Search for the cell housing the specified text and yield its [x, y] center coordinate. 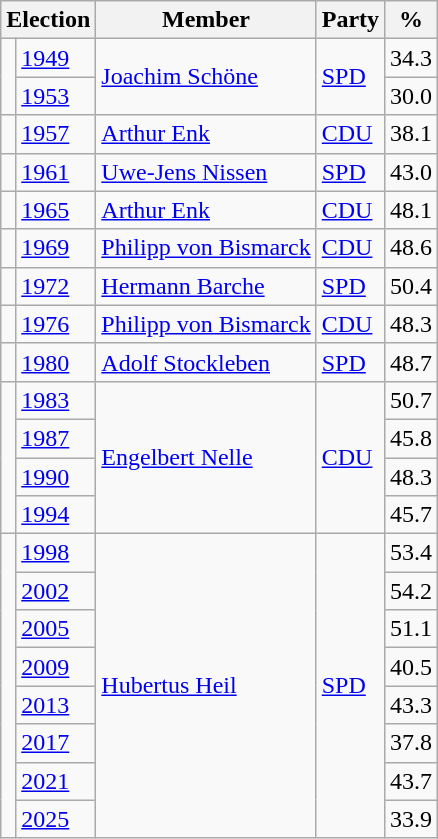
2013 [56, 705]
48.1 [412, 210]
1953 [56, 96]
Engelbert Nelle [206, 457]
1980 [56, 362]
Party [350, 20]
48.7 [412, 362]
Adolf Stockleben [206, 362]
1965 [56, 210]
37.8 [412, 743]
30.0 [412, 96]
Uwe-Jens Nissen [206, 172]
51.1 [412, 629]
1994 [56, 515]
Joachim Schöne [206, 77]
Hubertus Heil [206, 686]
50.7 [412, 400]
2021 [56, 781]
1949 [56, 58]
% [412, 20]
2025 [56, 819]
1976 [56, 324]
2002 [56, 591]
Election [48, 20]
2017 [56, 743]
1987 [56, 438]
54.2 [412, 591]
45.7 [412, 515]
50.4 [412, 286]
2005 [56, 629]
33.9 [412, 819]
48.6 [412, 248]
1998 [56, 553]
53.4 [412, 553]
1961 [56, 172]
43.0 [412, 172]
1983 [56, 400]
45.8 [412, 438]
1990 [56, 477]
2009 [56, 667]
1969 [56, 248]
43.7 [412, 781]
Hermann Barche [206, 286]
1957 [56, 134]
40.5 [412, 667]
Member [206, 20]
1972 [56, 286]
34.3 [412, 58]
38.1 [412, 134]
43.3 [412, 705]
